Identify which cell holds the provided text, then report its [x, y] central coordinate. 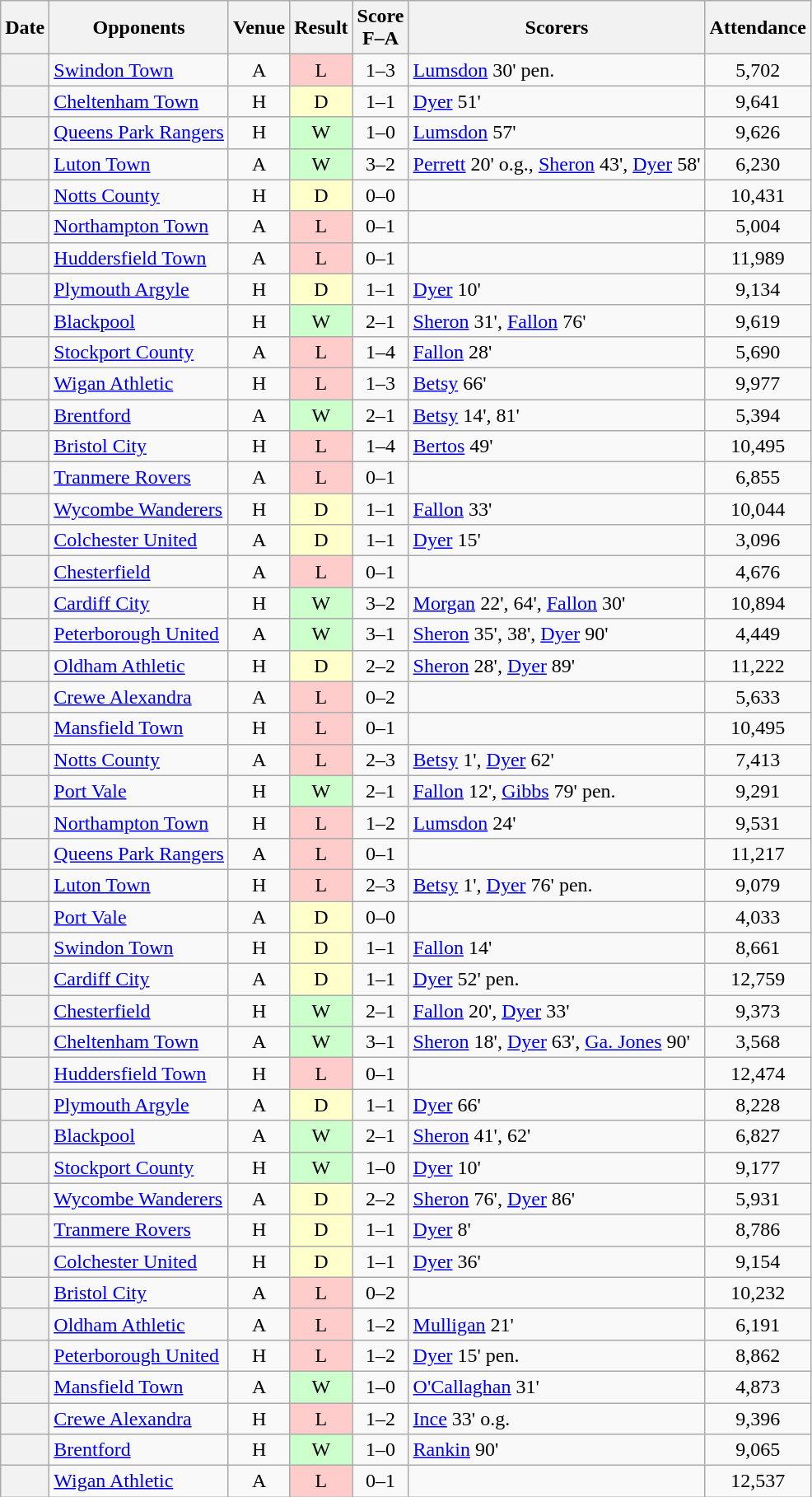
Morgan 22', 64', Fallon 30' [557, 603]
Betsy 1', Dyer 76' pen. [557, 885]
5,690 [758, 352]
4,449 [758, 634]
Fallon 28' [557, 352]
8,661 [758, 948]
Sheron 28', Dyer 89' [557, 666]
Betsy 66' [557, 383]
10,044 [758, 509]
Sheron 76', Dyer 86' [557, 1199]
Fallon 33' [557, 509]
9,626 [758, 133]
Betsy 14', 81' [557, 414]
9,079 [758, 885]
9,641 [758, 101]
Dyer 66' [557, 1105]
5,702 [758, 70]
Dyer 8' [557, 1230]
Ince 33' o.g. [557, 1418]
9,977 [758, 383]
Dyer 15' pen. [557, 1355]
9,373 [758, 1011]
Attendance [758, 28]
Opponents [139, 28]
3,096 [758, 540]
Scorers [557, 28]
5,931 [758, 1199]
Fallon 20', Dyer 33' [557, 1011]
Venue [259, 28]
3,568 [758, 1042]
8,228 [758, 1105]
ScoreF–A [380, 28]
Sheron 18', Dyer 63', Ga. Jones 90' [557, 1042]
10,232 [758, 1293]
Dyer 51' [557, 101]
Lumsdon 57' [557, 133]
Rankin 90' [557, 1450]
9,291 [758, 791]
9,619 [758, 320]
12,759 [758, 980]
12,474 [758, 1074]
8,862 [758, 1355]
6,827 [758, 1136]
6,191 [758, 1324]
Betsy 1', Dyer 62' [557, 760]
5,633 [758, 697]
9,154 [758, 1261]
12,537 [758, 1481]
Sheron 35', 38', Dyer 90' [557, 634]
10,894 [758, 603]
9,065 [758, 1450]
Dyer 52' pen. [557, 980]
O'Callaghan 31' [557, 1387]
7,413 [758, 760]
Sheron 31', Fallon 76' [557, 320]
Fallon 12', Gibbs 79' pen. [557, 791]
4,873 [758, 1387]
6,230 [758, 164]
9,134 [758, 289]
5,004 [758, 227]
Fallon 14' [557, 948]
Lumsdon 30' pen. [557, 70]
9,531 [758, 822]
10,431 [758, 195]
6,855 [758, 478]
Date [25, 28]
8,786 [758, 1230]
11,217 [758, 854]
Lumsdon 24' [557, 822]
Dyer 36' [557, 1261]
Perrett 20' o.g., Sheron 43', Dyer 58' [557, 164]
Mulligan 21' [557, 1324]
4,676 [758, 572]
Bertos 49' [557, 447]
Sheron 41', 62' [557, 1136]
9,177 [758, 1167]
11,222 [758, 666]
9,396 [758, 1418]
5,394 [758, 414]
Dyer 15' [557, 540]
4,033 [758, 917]
11,989 [758, 258]
Result [321, 28]
